Output the (X, Y) coordinate of the center of the cell containing the given text.  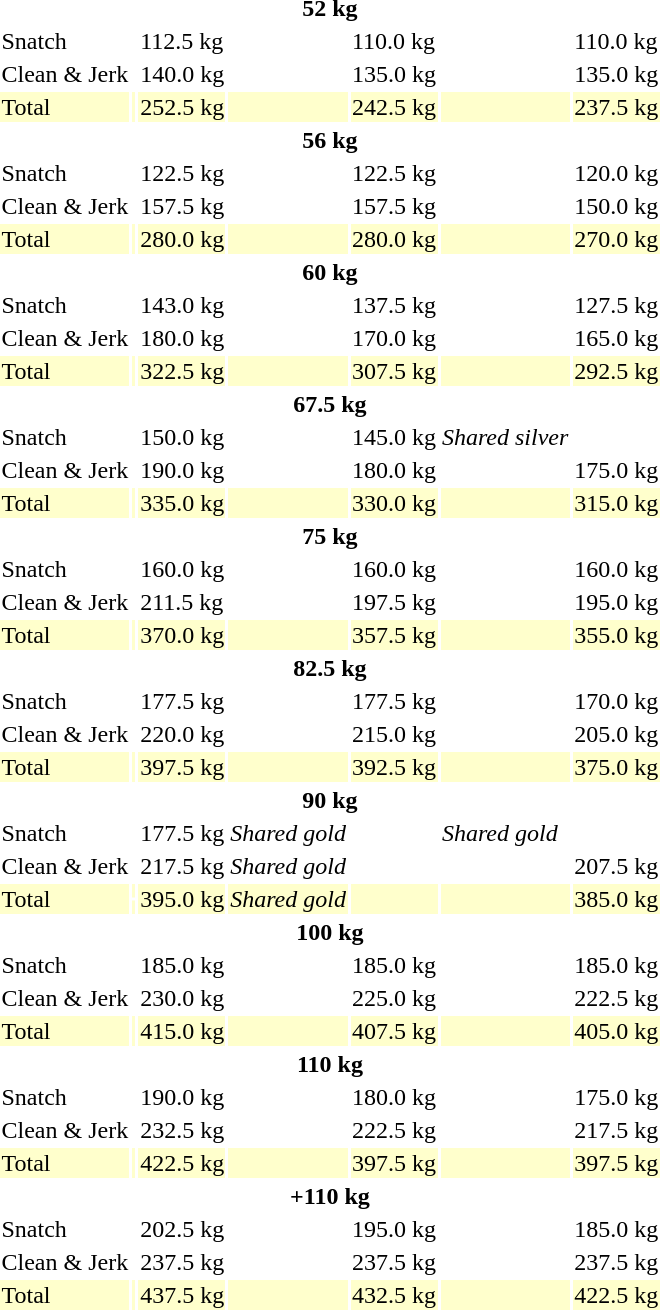
60 kg (330, 272)
140.0 kg (182, 74)
207.5 kg (616, 866)
+110 kg (330, 1196)
215.0 kg (394, 734)
202.5 kg (182, 1229)
315.0 kg (616, 503)
335.0 kg (182, 503)
395.0 kg (182, 899)
375.0 kg (616, 767)
127.5 kg (616, 305)
232.5 kg (182, 1130)
205.0 kg (616, 734)
415.0 kg (182, 1031)
437.5 kg (182, 1295)
292.5 kg (616, 371)
252.5 kg (182, 107)
56 kg (330, 140)
110 kg (330, 1064)
270.0 kg (616, 239)
Shared silver (504, 437)
357.5 kg (394, 635)
407.5 kg (394, 1031)
100 kg (330, 932)
220.0 kg (182, 734)
225.0 kg (394, 998)
405.0 kg (616, 1031)
432.5 kg (394, 1295)
137.5 kg (394, 305)
75 kg (330, 536)
307.5 kg (394, 371)
370.0 kg (182, 635)
392.5 kg (394, 767)
90 kg (330, 800)
143.0 kg (182, 305)
242.5 kg (394, 107)
230.0 kg (182, 998)
330.0 kg (394, 503)
67.5 kg (330, 404)
82.5 kg (330, 668)
211.5 kg (182, 602)
355.0 kg (616, 635)
112.5 kg (182, 41)
145.0 kg (394, 437)
120.0 kg (616, 173)
165.0 kg (616, 338)
385.0 kg (616, 899)
322.5 kg (182, 371)
197.5 kg (394, 602)
